Search for the cell housing the specified text and yield its [X, Y] center coordinate. 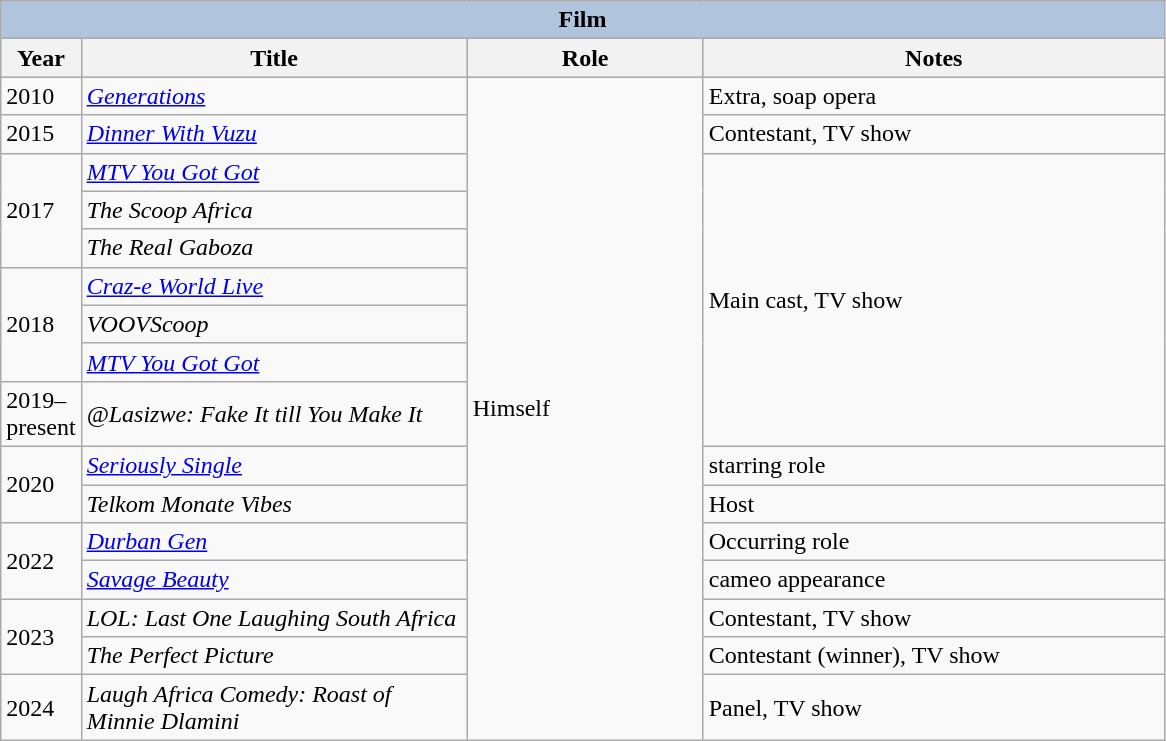
2024 [41, 708]
Laugh Africa Comedy: Roast of Minnie Dlamini [274, 708]
Panel, TV show [934, 708]
starring role [934, 465]
Notes [934, 58]
LOL: Last One Laughing South Africa [274, 618]
Dinner With Vuzu [274, 134]
Extra, soap opera [934, 96]
Durban Gen [274, 542]
Title [274, 58]
Film [583, 20]
2017 [41, 210]
2019–present [41, 414]
VOOVScoop [274, 324]
Role [585, 58]
2022 [41, 561]
cameo appearance [934, 580]
Himself [585, 408]
Contestant (winner), TV show [934, 656]
Seriously Single [274, 465]
@Lasizwe: Fake It till You Make It [274, 414]
Telkom Monate Vibes [274, 503]
The Perfect Picture [274, 656]
Host [934, 503]
2023 [41, 637]
Occurring role [934, 542]
Main cast, TV show [934, 300]
Savage Beauty [274, 580]
Year [41, 58]
2010 [41, 96]
Generations [274, 96]
The Real Gaboza [274, 248]
The Scoop Africa [274, 210]
2015 [41, 134]
2018 [41, 324]
2020 [41, 484]
Craz-e World Live [274, 286]
